Capture the cell that displays the provided text and extract its (x, y) central coordinate. 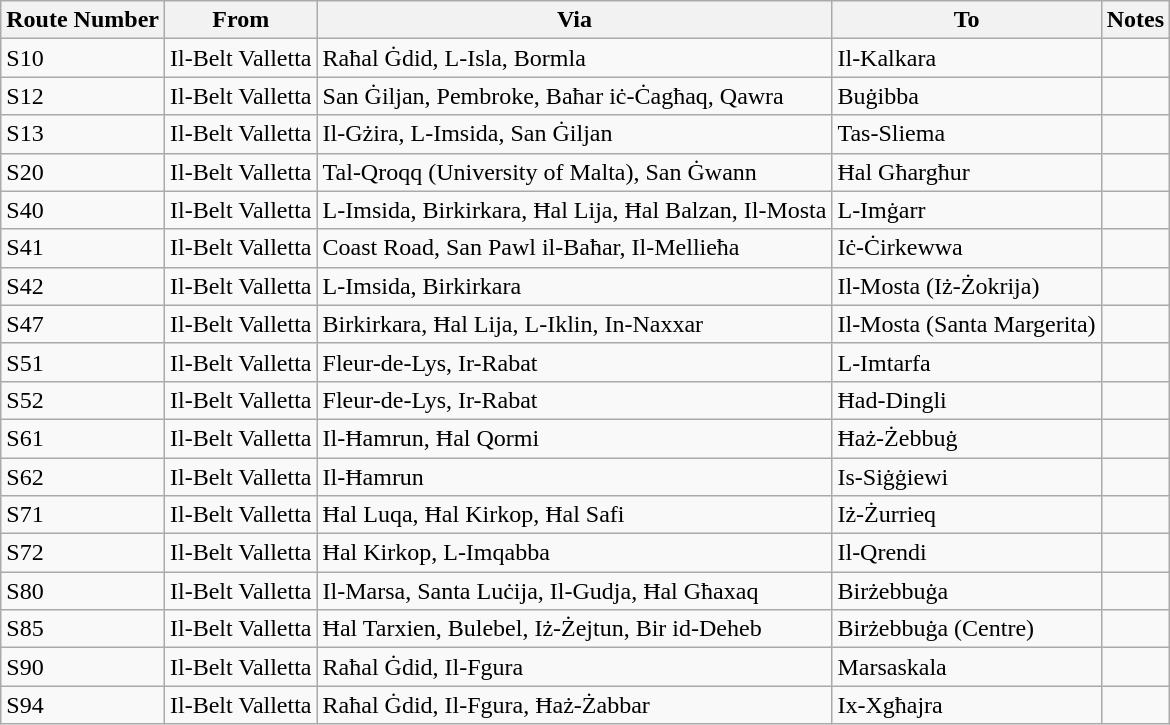
Raħal Ġdid, Il-Fgura, Ħaż-Żabbar (574, 705)
S40 (83, 210)
Is-Siġġiewi (966, 477)
San Ġiljan, Pembroke, Baħar iċ-Ċagħaq, Qawra (574, 96)
Ħal Luqa, Ħal Kirkop, Ħal Safi (574, 515)
To (966, 20)
Ħal Tarxien, Bulebel, Iż-Żejtun, Bir id-Deheb (574, 629)
S71 (83, 515)
Ħad-Dingli (966, 400)
Ħal Għargħur (966, 172)
Raħal Ġdid, Il-Fgura (574, 667)
Via (574, 20)
Tal-Qroqq (University of Malta), San Ġwann (574, 172)
S13 (83, 134)
Coast Road, San Pawl il-Baħar, Il-Mellieħa (574, 248)
Iż-Żurrieq (966, 515)
S72 (83, 553)
S80 (83, 591)
S47 (83, 324)
S90 (83, 667)
Il-Gżira, L-Imsida, San Ġiljan (574, 134)
Il-Ħamrun, Ħal Qormi (574, 438)
Notes (1135, 20)
Birżebbuġa (Centre) (966, 629)
S51 (83, 362)
Ix-Xgħajra (966, 705)
S62 (83, 477)
Il-Kalkara (966, 58)
Raħal Ġdid, L-Isla, Bormla (574, 58)
Birkirkara, Ħal Lija, L-Iklin, In-Naxxar (574, 324)
S52 (83, 400)
S94 (83, 705)
Birżebbuġa (966, 591)
L-Imsida, Birkirkara, Ħal Lija, Ħal Balzan, Il-Mosta (574, 210)
S85 (83, 629)
S61 (83, 438)
Iċ-Ċirkewwa (966, 248)
Tas-Sliema (966, 134)
S41 (83, 248)
L-Imtarfa (966, 362)
Buġibba (966, 96)
L-Imsida, Birkirkara (574, 286)
S12 (83, 96)
Ħaż-Żebbuġ (966, 438)
Ħal Kirkop, L-Imqabba (574, 553)
Il-Ħamrun (574, 477)
From (240, 20)
Il-Mosta (Iż-Żokrija) (966, 286)
Route Number (83, 20)
S10 (83, 58)
S42 (83, 286)
Il-Qrendi (966, 553)
L-Imġarr (966, 210)
S20 (83, 172)
Marsaskala (966, 667)
Il-Marsa, Santa Luċija, Il-Gudja, Ħal Għaxaq (574, 591)
Il-Mosta (Santa Margerita) (966, 324)
